Extract the (X, Y) coordinate from the center of the cell holding the provided text.  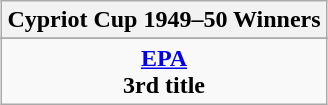
EPA3rd title (164, 72)
Cypriot Cup 1949–50 Winners (164, 20)
